Find where the given text appears and provide that cell's center as (X, Y) coordinate. 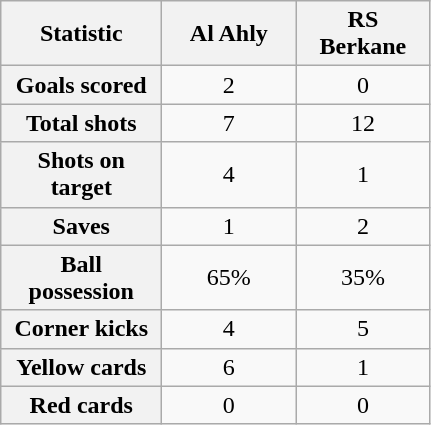
65% (229, 278)
Yellow cards (82, 367)
RS Berkane (363, 34)
Saves (82, 226)
6 (229, 367)
12 (363, 123)
7 (229, 123)
Shots on target (82, 174)
Total shots (82, 123)
Al Ahly (229, 34)
5 (363, 329)
Ball possession (82, 278)
Corner kicks (82, 329)
35% (363, 278)
Red cards (82, 405)
Goals scored (82, 85)
Statistic (82, 34)
